Detect which cell encompasses the target text, then output its [x, y] center coordinate. 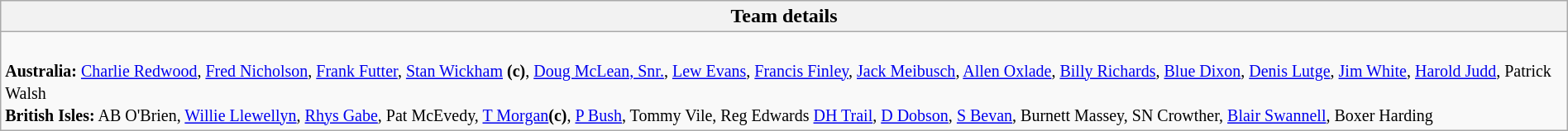
Team details [784, 16]
